Pinpoint the cell where the given text exists, returning its (x, y) midpoint coordinate. 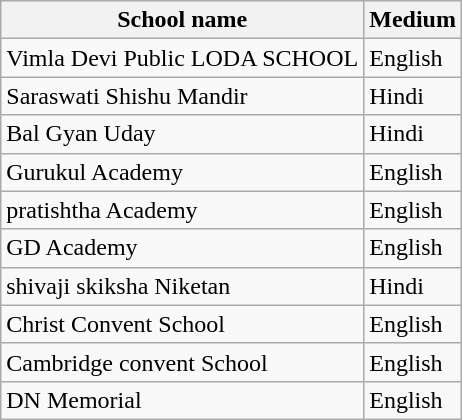
Medium (413, 20)
School name (182, 20)
DN Memorial (182, 400)
Bal Gyan Uday (182, 134)
Cambridge convent School (182, 362)
Christ Convent School (182, 324)
Gurukul Academy (182, 172)
pratishtha Academy (182, 210)
Saraswati Shishu Mandir (182, 96)
Vimla Devi Public LODA SCHOOL (182, 58)
GD Academy (182, 248)
shivaji skiksha Niketan (182, 286)
